Extract the [X, Y] coordinate from the center of the cell holding the provided text.  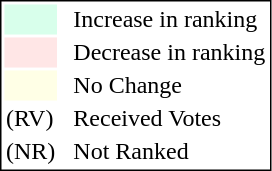
No Change [170, 85]
Received Votes [170, 119]
(NR) [30, 151]
Not Ranked [170, 151]
Decrease in ranking [170, 53]
Increase in ranking [170, 19]
(RV) [30, 119]
